For the text-containing cell, return its midpoint in [x, y] coordinate format. 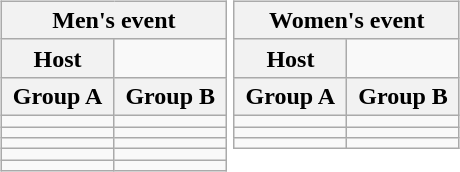
Women's event [346, 20]
Men's event [114, 20]
